For the text-containing cell, return its midpoint in [X, Y] coordinate format. 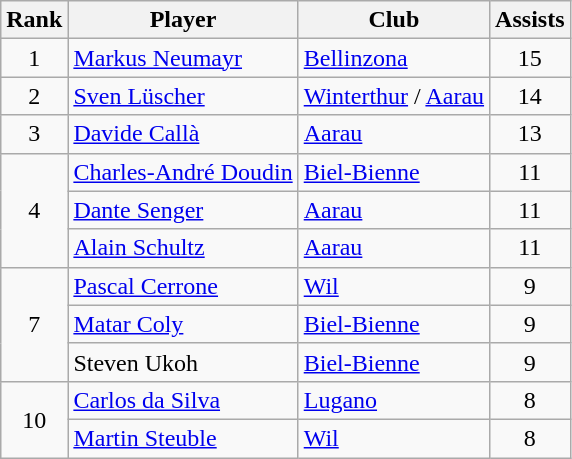
Charles-André Doudin [183, 172]
7 [34, 324]
14 [530, 96]
2 [34, 96]
1 [34, 58]
Bellinzona [394, 58]
Dante Senger [183, 210]
Carlos da Silva [183, 400]
13 [530, 134]
15 [530, 58]
Pascal Cerrone [183, 286]
Matar Coly [183, 324]
4 [34, 210]
Lugano [394, 400]
Player [183, 20]
Assists [530, 20]
Sven Lüscher [183, 96]
Steven Ukoh [183, 362]
Martin Steuble [183, 438]
Markus Neumayr [183, 58]
Davide Callà [183, 134]
Alain Schultz [183, 248]
Rank [34, 20]
Club [394, 20]
3 [34, 134]
Winterthur / Aarau [394, 96]
10 [34, 419]
